For the text-containing cell, return its midpoint in (X, Y) coordinate format. 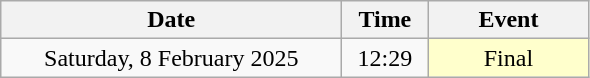
12:29 (385, 58)
Time (385, 20)
Date (172, 20)
Final (508, 58)
Event (508, 20)
Saturday, 8 February 2025 (172, 58)
